Return the (X, Y) coordinate for the center point of the cell that contains the specified text.  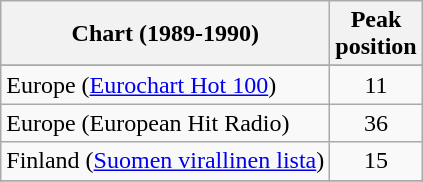
Europe (European Hit Radio) (166, 123)
Finland (Suomen virallinen lista) (166, 161)
Peakposition (376, 34)
Europe (Eurochart Hot 100) (166, 85)
11 (376, 85)
36 (376, 123)
15 (376, 161)
Chart (1989-1990) (166, 34)
